Return the (X, Y) coordinate for the center point of the cell that contains the specified text.  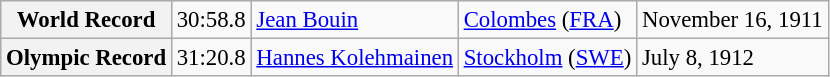
World Record (86, 20)
July 8, 1912 (732, 58)
Colombes (FRA) (547, 20)
Jean Bouin (354, 20)
Stockholm (SWE) (547, 58)
30:58.8 (211, 20)
Olympic Record (86, 58)
31:20.8 (211, 58)
Hannes Kolehmainen (354, 58)
November 16, 1911 (732, 20)
